Extract the (X, Y) coordinate from the center of the cell holding the provided text.  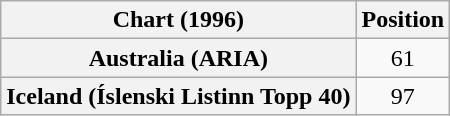
Iceland (Íslenski Listinn Topp 40) (178, 96)
Australia (ARIA) (178, 58)
61 (403, 58)
Chart (1996) (178, 20)
97 (403, 96)
Position (403, 20)
